Extract the (x, y) coordinate from the center of the cell holding the provided text.  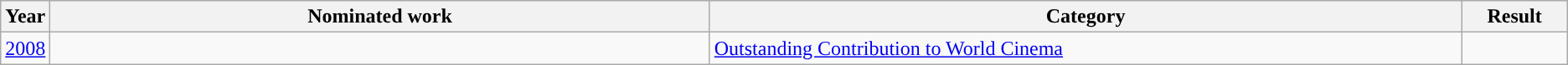
Result (1514, 17)
Year (25, 17)
Nominated work (380, 17)
Outstanding Contribution to World Cinema (1086, 48)
Category (1086, 17)
2008 (25, 48)
